Capture the cell that displays the provided text and extract its [x, y] central coordinate. 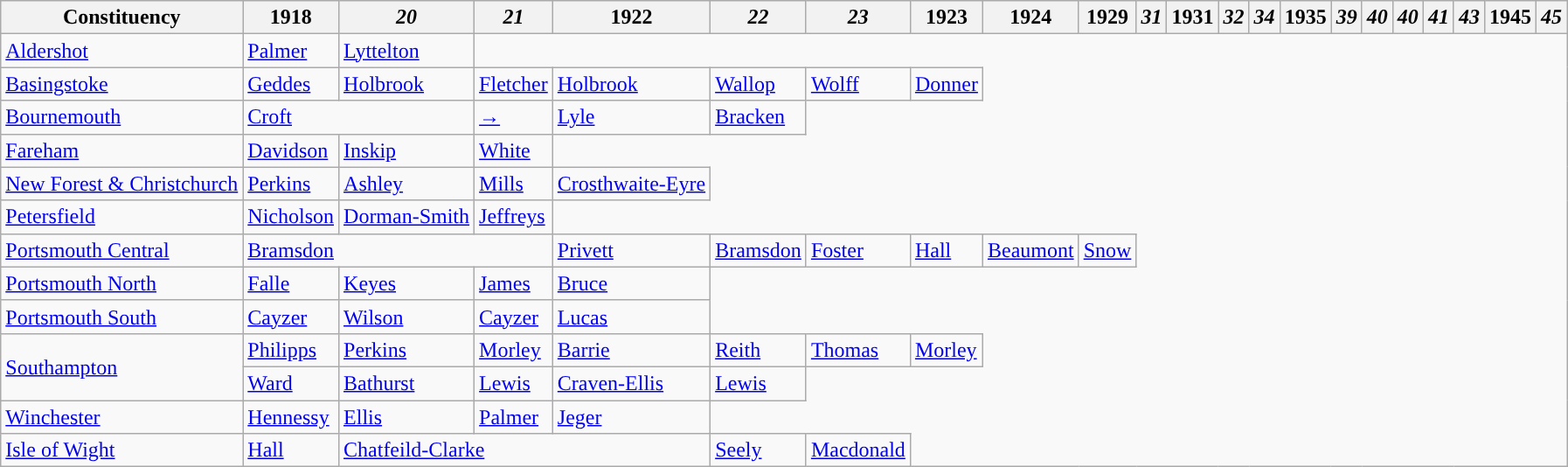
Keyes [407, 283]
Lucas [631, 317]
Aldershot [122, 51]
Crosthwaite-Eyre [631, 184]
→ [514, 117]
1924 [1030, 17]
Petersfield [122, 217]
Lyttelton [407, 51]
Beaumont [1030, 250]
Barrie [631, 350]
Portsmouth North [122, 283]
Dorman-Smith [407, 217]
20 [407, 17]
Nicholson [291, 217]
1929 [1107, 17]
1935 [1306, 17]
1923 [946, 17]
39 [1346, 17]
Falle [291, 283]
Bruce [631, 283]
Mills [514, 184]
Macdonald [858, 450]
Privett [631, 250]
Davidson [291, 150]
Jeffreys [514, 217]
1918 [291, 17]
23 [858, 17]
Foster [858, 250]
White [514, 150]
Portsmouth South [122, 317]
Chatfeild-Clarke [524, 450]
Fareham [122, 150]
32 [1234, 17]
Portsmouth Central [122, 250]
Bracken [759, 117]
Inskip [407, 150]
1945 [1510, 17]
Southampton [122, 366]
Croft [358, 117]
34 [1264, 17]
Jeger [631, 417]
Wilson [407, 317]
Fletcher [514, 84]
Lyle [631, 117]
Hennessy [291, 417]
Reith [759, 350]
Donner [946, 84]
Philipps [291, 350]
41 [1439, 17]
Bathurst [407, 383]
45 [1552, 17]
Ashley [407, 184]
Basingstoke [122, 84]
Snow [1107, 250]
Geddes [291, 84]
Wallop [759, 84]
1931 [1192, 17]
Craven-Ellis [631, 383]
Thomas [858, 350]
Winchester [122, 417]
Isle of Wight [122, 450]
James [514, 283]
Constituency [122, 17]
Wolff [858, 84]
Ward [291, 383]
21 [514, 17]
Ellis [407, 417]
Seely [759, 450]
New Forest & Christchurch [122, 184]
Bournemouth [122, 117]
43 [1468, 17]
31 [1152, 17]
1922 [631, 17]
22 [759, 17]
